Detect which cell encompasses the target text, then output its (x, y) center coordinate. 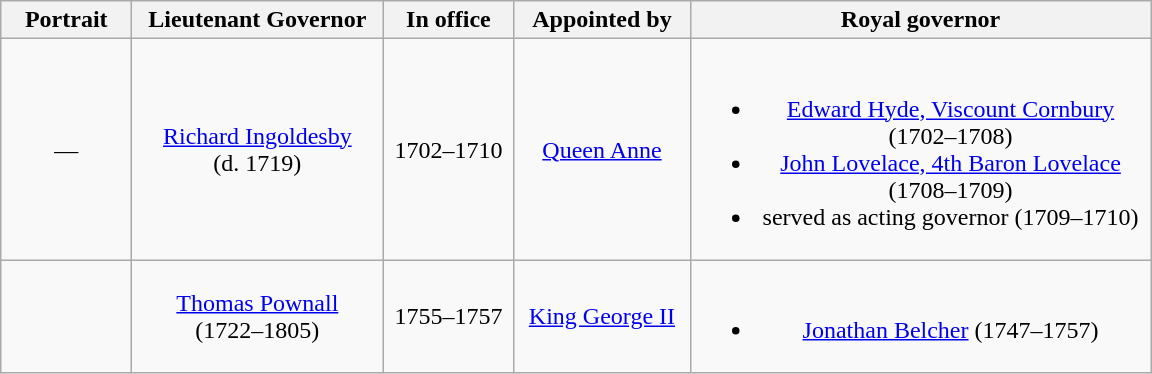
— (66, 150)
Portrait (66, 20)
Edward Hyde, Viscount Cornbury (1702–1708)John Lovelace, 4th Baron Lovelace (1708–1709)served as acting governor (1709–1710) (920, 150)
Thomas Pownall(1722–1805) (258, 316)
King George II (602, 316)
In office (448, 20)
1755–1757 (448, 316)
1702–1710 (448, 150)
Queen Anne (602, 150)
Lieutenant Governor (258, 20)
Appointed by (602, 20)
Richard Ingoldesby(d. 1719) (258, 150)
Royal governor (920, 20)
Jonathan Belcher (1747–1757) (920, 316)
